Search for the cell housing the specified text and yield its (x, y) center coordinate. 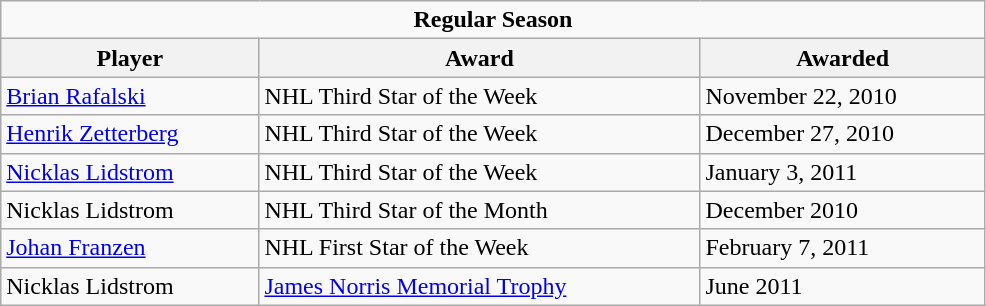
Regular Season (493, 20)
NHL Third Star of the Month (480, 210)
June 2011 (842, 286)
James Norris Memorial Trophy (480, 286)
January 3, 2011 (842, 172)
NHL First Star of the Week (480, 248)
December 2010 (842, 210)
February 7, 2011 (842, 248)
Award (480, 58)
Brian Rafalski (130, 96)
Henrik Zetterberg (130, 134)
Player (130, 58)
Johan Franzen (130, 248)
Awarded (842, 58)
November 22, 2010 (842, 96)
December 27, 2010 (842, 134)
